For the text-containing cell, return its midpoint in (x, y) coordinate format. 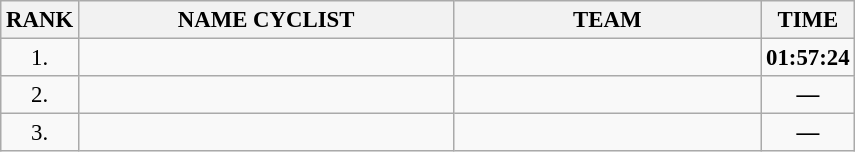
01:57:24 (808, 58)
RANK (40, 20)
1. (40, 58)
3. (40, 133)
2. (40, 95)
TEAM (608, 20)
TIME (808, 20)
NAME CYCLIST (266, 20)
